Pinpoint the cell where the given text exists, returning its (x, y) midpoint coordinate. 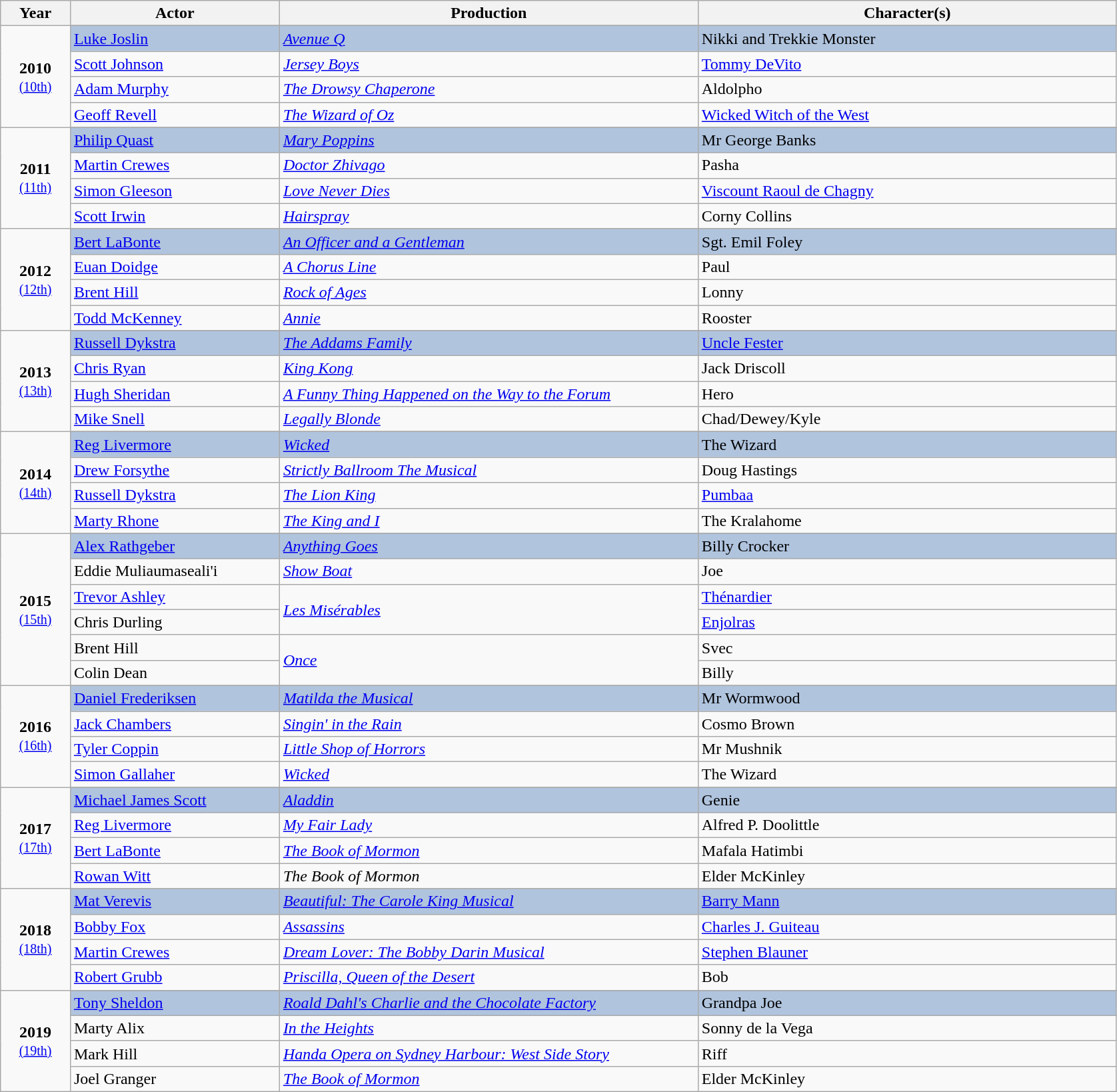
Lonny (907, 292)
Eddie Muliaumaseali'i (175, 571)
The Drowsy Chaperone (489, 89)
The Kralahome (907, 521)
Jack Driscoll (907, 369)
2010(10th) (36, 77)
2019(19th) (36, 1041)
2018(18th) (36, 939)
Simon Gallaher (175, 775)
Mr Wormwood (907, 698)
The Lion King (489, 495)
2014(14th) (36, 483)
Doctor Zhivago (489, 165)
Character(s) (907, 13)
Chad/Dewey/Kyle (907, 419)
Pasha (907, 165)
Adam Murphy (175, 89)
Robert Grubb (175, 977)
Aldolpho (907, 89)
Priscilla, Queen of the Desert (489, 977)
2017(17th) (36, 838)
Wicked Witch of the West (907, 115)
Paul (907, 267)
Billy Crocker (907, 546)
An Officer and a Gentleman (489, 241)
Les Misérables (489, 609)
Marty Rhone (175, 521)
Enjolras (907, 622)
2013(13th) (36, 381)
Svec (907, 647)
Genie (907, 800)
Strictly Ballroom The Musical (489, 470)
Mary Poppins (489, 140)
Sgt. Emil Foley (907, 241)
Barry Mann (907, 901)
Doug Hastings (907, 470)
Tyler Coppin (175, 749)
Drew Forsythe (175, 470)
A Chorus Line (489, 267)
Tony Sheldon (175, 1003)
Euan Doidge (175, 267)
Colin Dean (175, 673)
Scott Irwin (175, 216)
Joel Granger (175, 1079)
Bob (907, 977)
Anything Goes (489, 546)
Pumbaa (907, 495)
Rowan Witt (175, 876)
Beautiful: The Carole King Musical (489, 901)
Viscount Raoul de Chagny (907, 191)
A Funny Thing Happened on the Way to the Forum (489, 394)
2016(16th) (36, 736)
Marty Alix (175, 1028)
Chris Durling (175, 622)
Mr Mushnik (907, 749)
Handa Opera on Sydney Harbour: West Side Story (489, 1053)
Todd McKenney (175, 318)
Stephen Blauner (907, 952)
Riff (907, 1053)
Alex Rathgeber (175, 546)
Philip Quast (175, 140)
In the Heights (489, 1028)
Billy (907, 673)
Actor (175, 13)
Rooster (907, 318)
2012(12th) (36, 279)
Geoff Revell (175, 115)
Sonny de la Vega (907, 1028)
Chris Ryan (175, 369)
Love Never Dies (489, 191)
Mr George Banks (907, 140)
Mike Snell (175, 419)
Corny Collins (907, 216)
Hugh Sheridan (175, 394)
The King and I (489, 521)
Year (36, 13)
Mat Verevis (175, 901)
Aladdin (489, 800)
Rock of Ages (489, 292)
Thénardier (907, 597)
Mark Hill (175, 1053)
Once (489, 660)
Hairspray (489, 216)
Dream Lover: The Bobby Darin Musical (489, 952)
Joe (907, 571)
Little Shop of Horrors (489, 749)
Alfred P. Doolittle (907, 825)
Mafala Hatimbi (907, 851)
Cosmo Brown (907, 723)
Charles J. Guiteau (907, 927)
Bobby Fox (175, 927)
Matilda the Musical (489, 698)
Trevor Ashley (175, 597)
Assassins (489, 927)
Jack Chambers (175, 723)
Show Boat (489, 571)
2011(11th) (36, 178)
Nikki and Trekkie Monster (907, 39)
Roald Dahl's Charlie and the Chocolate Factory (489, 1003)
Michael James Scott (175, 800)
Simon Gleeson (175, 191)
Annie (489, 318)
My Fair Lady (489, 825)
Scott Johnson (175, 64)
Legally Blonde (489, 419)
Jersey Boys (489, 64)
Avenue Q (489, 39)
Grandpa Joe (907, 1003)
Uncle Fester (907, 343)
Daniel Frederiksen (175, 698)
Production (489, 13)
The Addams Family (489, 343)
2015(15th) (36, 609)
The Wizard of Oz (489, 115)
Tommy DeVito (907, 64)
Singin' in the Rain (489, 723)
Luke Joslin (175, 39)
King Kong (489, 369)
Hero (907, 394)
